Provide the [x, y] coordinate of the cell's center where the given text is located.  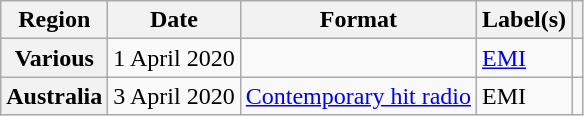
Format [358, 20]
Contemporary hit radio [358, 96]
1 April 2020 [174, 58]
Australia [54, 96]
Label(s) [524, 20]
Region [54, 20]
3 April 2020 [174, 96]
Date [174, 20]
Various [54, 58]
